Provide the (X, Y) coordinate of the cell's center where the given text is located.  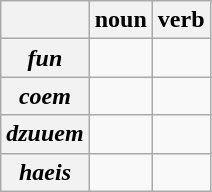
haeis (45, 172)
fun (45, 58)
dzuuem (45, 134)
coem (45, 96)
noun (120, 20)
verb (181, 20)
